Identify which cell holds the provided text, then report its [x, y] central coordinate. 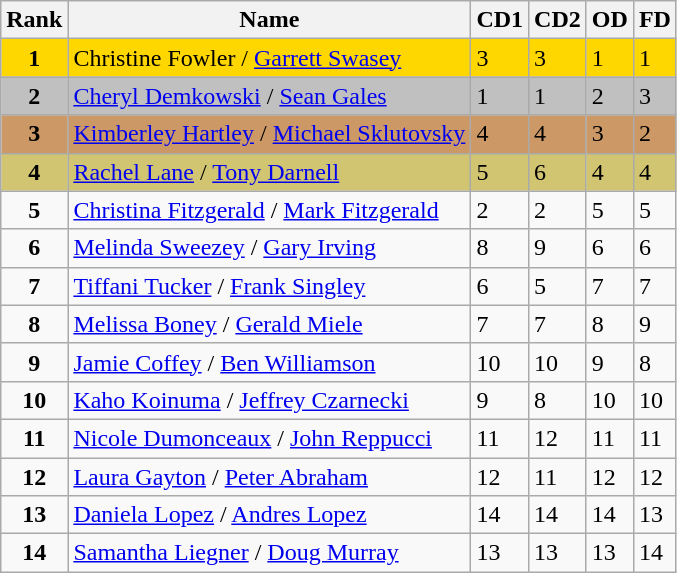
CD1 [500, 20]
Melinda Sweezey / Gary Irving [270, 248]
Name [270, 20]
OD [610, 20]
Christine Fowler / Garrett Swasey [270, 58]
Rachel Lane / Tony Darnell [270, 172]
Cheryl Demkowski / Sean Gales [270, 96]
Kimberley Hartley / Michael Sklutovsky [270, 134]
FD [654, 20]
Rank [34, 20]
Kaho Koinuma / Jeffrey Czarnecki [270, 400]
Christina Fitzgerald / Mark Fitzgerald [270, 210]
Tiffani Tucker / Frank Singley [270, 286]
Nicole Dumonceaux / John Reppucci [270, 438]
Melissa Boney / Gerald Miele [270, 324]
CD2 [558, 20]
Daniela Lopez / Andres Lopez [270, 515]
Laura Gayton / Peter Abraham [270, 477]
Samantha Liegner / Doug Murray [270, 553]
Jamie Coffey / Ben Williamson [270, 362]
